Extract the (x, y) coordinate from the center of the cell holding the provided text.  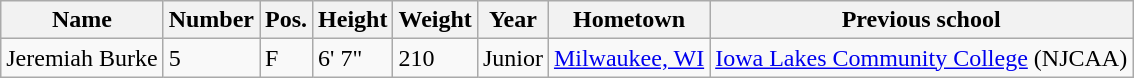
Weight (435, 20)
Hometown (628, 20)
Year (512, 20)
Height (353, 20)
210 (435, 58)
Previous school (922, 20)
Jeremiah Burke (82, 58)
Junior (512, 58)
5 (211, 58)
Pos. (286, 20)
Milwaukee, WI (628, 58)
Iowa Lakes Community College (NJCAA) (922, 58)
Name (82, 20)
F (286, 58)
Number (211, 20)
6' 7" (353, 58)
